Determine the (X, Y) coordinate at the center of the cell enclosing the given text.  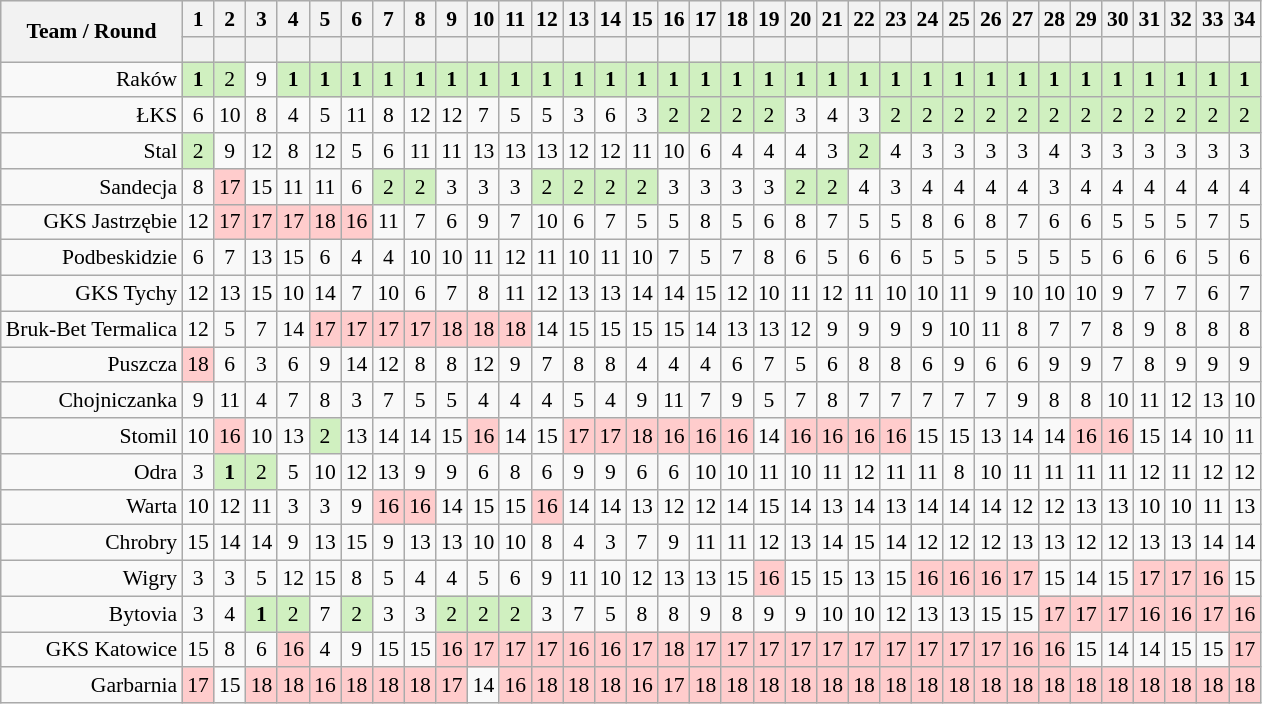
19 (769, 19)
Raków (92, 80)
Puszcza (92, 365)
Podbeskidzie (92, 258)
Odra (92, 472)
Wigry (92, 579)
25 (959, 19)
32 (1181, 19)
22 (864, 19)
34 (1245, 19)
Chrobry (92, 543)
Bytovia (92, 614)
Team / Round (92, 32)
24 (928, 19)
27 (1023, 19)
GKS Tychy (92, 294)
GKS Katowice (92, 650)
Bruk-Bet Termalica (92, 329)
Garbarnia (92, 686)
Stal (92, 151)
29 (1086, 19)
33 (1213, 19)
20 (801, 19)
Chojniczanka (92, 401)
Warta (92, 507)
GKS Jastrzębie (92, 222)
26 (991, 19)
30 (1118, 19)
Sandecja (92, 187)
Stomil (92, 436)
28 (1054, 19)
23 (896, 19)
ŁKS (92, 116)
21 (832, 19)
31 (1150, 19)
